Determine the (X, Y) coordinate at the center of the cell enclosing the given text.  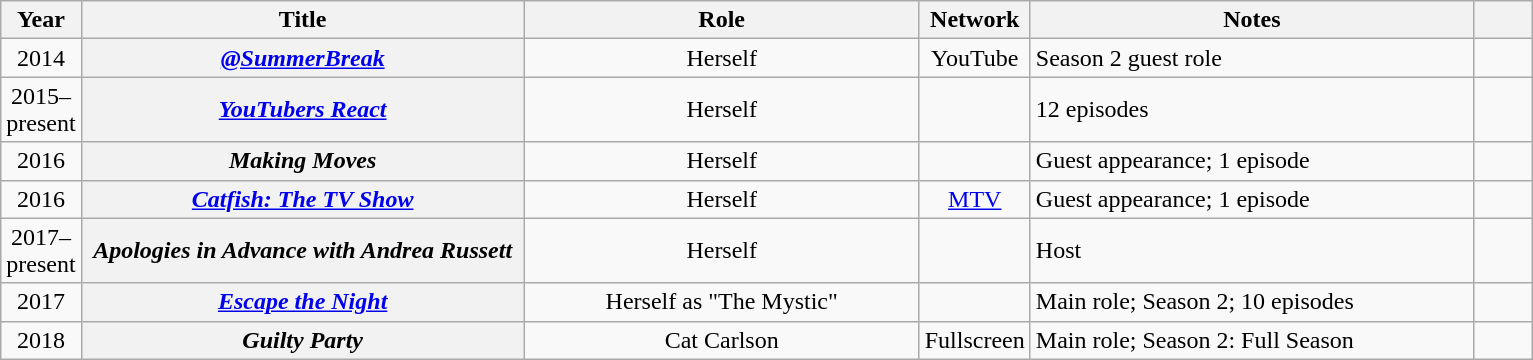
Guilty Party (302, 340)
2017–present (41, 250)
2015–present (41, 110)
YouTube (974, 58)
Notes (1252, 20)
Fullscreen (974, 340)
Host (1252, 250)
Apologies in Advance with Andrea Russett (302, 250)
Herself as "The Mystic" (722, 302)
@SummerBreak (302, 58)
Main role; Season 2; 10 episodes (1252, 302)
Role (722, 20)
Season 2 guest role (1252, 58)
2014 (41, 58)
Escape the Night (302, 302)
2018 (41, 340)
2017 (41, 302)
Title (302, 20)
Main role; Season 2: Full Season (1252, 340)
Catfish: The TV Show (302, 199)
12 episodes (1252, 110)
Making Moves (302, 161)
Cat Carlson (722, 340)
Network (974, 20)
YouTubers React (302, 110)
MTV (974, 199)
Year (41, 20)
